Find where the given text appears and provide that cell's center as [X, Y] coordinate. 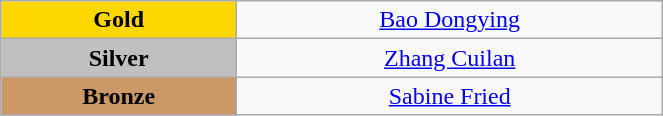
Zhang Cuilan [450, 58]
Bao Dongying [450, 20]
Silver [119, 58]
Bronze [119, 96]
Gold [119, 20]
Sabine Fried [450, 96]
